Find where the given text appears and provide that cell's center as (X, Y) coordinate. 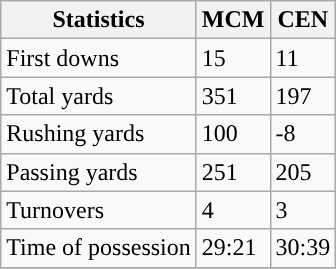
Passing yards (99, 172)
197 (303, 96)
Time of possession (99, 248)
4 (233, 210)
251 (233, 172)
Total yards (99, 96)
Rushing yards (99, 134)
100 (233, 134)
205 (303, 172)
Turnovers (99, 210)
CEN (303, 20)
29:21 (233, 248)
-8 (303, 134)
3 (303, 210)
First downs (99, 58)
30:39 (303, 248)
Statistics (99, 20)
MCM (233, 20)
11 (303, 58)
15 (233, 58)
351 (233, 96)
